Return [x, y] of the center of cell containing provided text 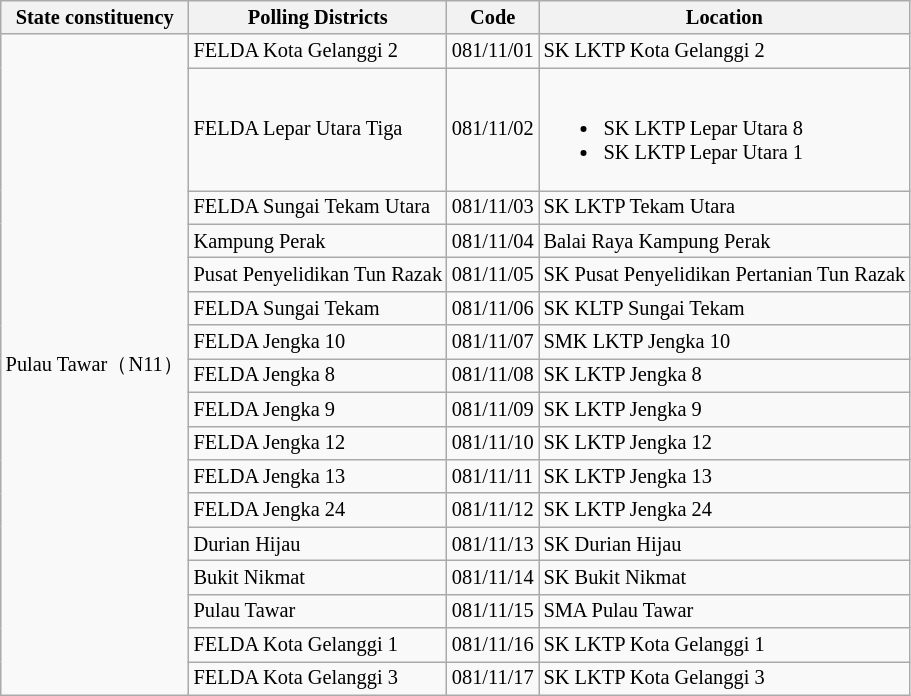
SK LKTP Tekam Utara [725, 207]
FELDA Jengka 10 [318, 342]
FELDA Kota Gelanggi 1 [318, 645]
FELDA Kota Gelanggi 3 [318, 678]
081/11/09 [493, 409]
081/11/05 [493, 274]
SK LKTP Jengka 13 [725, 476]
081/11/03 [493, 207]
FELDA Jengka 12 [318, 443]
081/11/04 [493, 241]
FELDA Jengka 9 [318, 409]
SMK LKTP Jengka 10 [725, 342]
SK LKTP Kota Gelanggi 2 [725, 51]
SK LKTP Jengka 9 [725, 409]
SK LKTP Jengka 8 [725, 375]
SMA Pulau Tawar [725, 611]
081/11/06 [493, 308]
Pulau Tawar（N11） [95, 364]
Pulau Tawar [318, 611]
SK LKTP Lepar Utara 8SK LKTP Lepar Utara 1 [725, 129]
081/11/16 [493, 645]
081/11/01 [493, 51]
081/11/08 [493, 375]
FELDA Jengka 24 [318, 510]
Code [493, 17]
FELDA Sungai Tekam [318, 308]
081/11/10 [493, 443]
FELDA Jengka 8 [318, 375]
Polling Districts [318, 17]
SK LKTP Jengka 12 [725, 443]
State constituency [95, 17]
SK Pusat Penyelidikan Pertanian Tun Razak [725, 274]
FELDA Lepar Utara Tiga [318, 129]
081/11/12 [493, 510]
Pusat Penyelidikan Tun Razak [318, 274]
081/11/02 [493, 129]
SK Bukit Nikmat [725, 577]
SK LKTP Jengka 24 [725, 510]
081/11/17 [493, 678]
SK LKTP Kota Gelanggi 3 [725, 678]
FELDA Sungai Tekam Utara [318, 207]
SK Durian Hijau [725, 544]
Balai Raya Kampung Perak [725, 241]
FELDA Kota Gelanggi 2 [318, 51]
081/11/11 [493, 476]
Location [725, 17]
SK LKTP Kota Gelanggi 1 [725, 645]
081/11/13 [493, 544]
Bukit Nikmat [318, 577]
Durian Hijau [318, 544]
081/11/15 [493, 611]
081/11/07 [493, 342]
Kampung Perak [318, 241]
SK KLTP Sungai Tekam [725, 308]
081/11/14 [493, 577]
FELDA Jengka 13 [318, 476]
